From the cell containing the given text, extract its center point as [X, Y] coordinate. 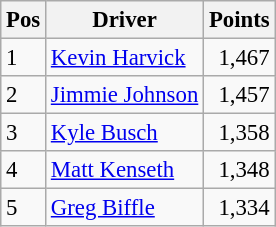
Matt Kenseth [125, 170]
1,467 [240, 58]
Greg Biffle [125, 208]
1,358 [240, 133]
Points [240, 20]
Pos [24, 20]
Kevin Harvick [125, 58]
5 [24, 208]
Driver [125, 20]
3 [24, 133]
1 [24, 58]
2 [24, 95]
Kyle Busch [125, 133]
1,457 [240, 95]
1,334 [240, 208]
Jimmie Johnson [125, 95]
4 [24, 170]
1,348 [240, 170]
